Identify which cell holds the provided text, then report its [X, Y] central coordinate. 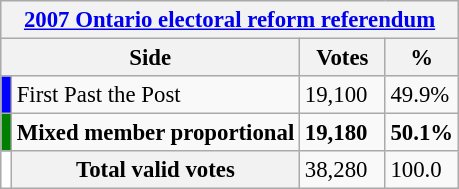
49.9% [422, 95]
50.1% [422, 133]
19,100 [343, 95]
% [422, 58]
Votes [343, 58]
Total valid votes [155, 170]
Side [150, 58]
2007 Ontario electoral reform referendum [230, 20]
First Past the Post [155, 95]
38,280 [343, 170]
Mixed member proportional [155, 133]
100.0 [422, 170]
19,180 [343, 133]
